For the text-containing cell, return its midpoint in (x, y) coordinate format. 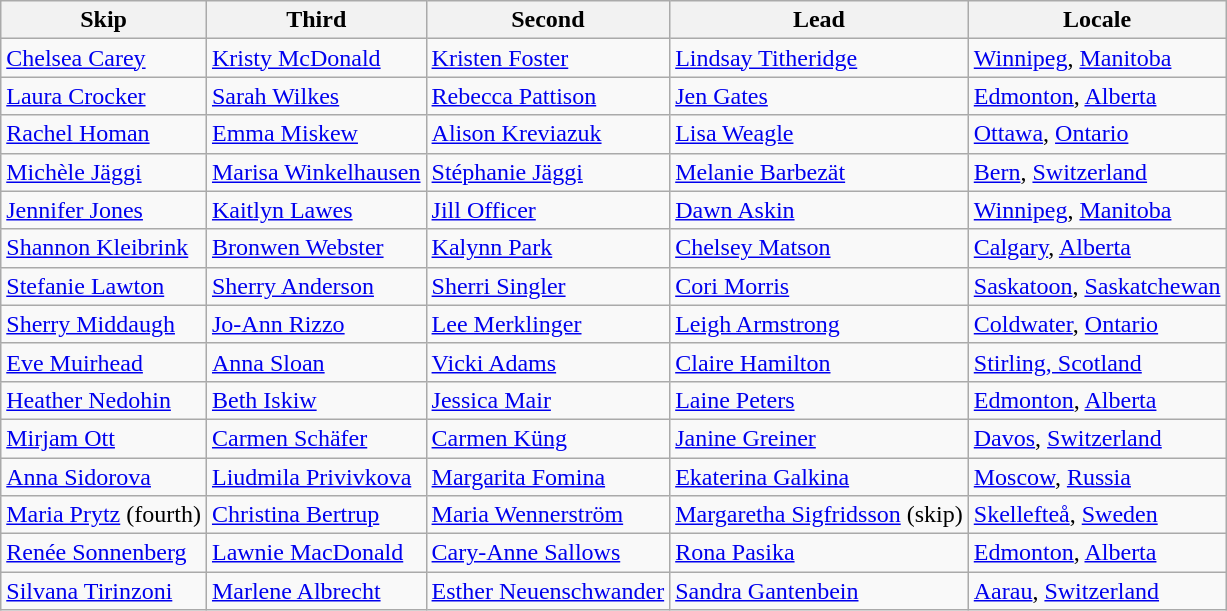
Cori Morris (820, 286)
Second (548, 20)
Vicki Adams (548, 362)
Cary-Anne Sallows (548, 553)
Christina Bertrup (316, 515)
Jo-Ann Rizzo (316, 324)
Marlene Albrecht (316, 591)
Janine Greiner (820, 438)
Ekaterina Galkina (820, 477)
Moscow, Russia (1097, 477)
Renée Sonnenberg (104, 553)
Kristy McDonald (316, 58)
Sherry Anderson (316, 286)
Sherri Singler (548, 286)
Claire Hamilton (820, 362)
Stéphanie Jäggi (548, 172)
Third (316, 20)
Aarau, Switzerland (1097, 591)
Emma Miskew (316, 134)
Jessica Mair (548, 400)
Melanie Barbezät (820, 172)
Lee Merklinger (548, 324)
Stefanie Lawton (104, 286)
Leigh Armstrong (820, 324)
Bronwen Webster (316, 248)
Rachel Homan (104, 134)
Sandra Gantenbein (820, 591)
Michèle Jäggi (104, 172)
Lead (820, 20)
Mirjam Ott (104, 438)
Kaitlyn Lawes (316, 210)
Kristen Foster (548, 58)
Chelsea Carey (104, 58)
Stirling, Scotland (1097, 362)
Lisa Weagle (820, 134)
Chelsey Matson (820, 248)
Liudmila Privivkova (316, 477)
Locale (1097, 20)
Rona Pasika (820, 553)
Shannon Kleibrink (104, 248)
Alison Kreviazuk (548, 134)
Carmen Küng (548, 438)
Maria Prytz (fourth) (104, 515)
Jill Officer (548, 210)
Skip (104, 20)
Carmen Schäfer (316, 438)
Bern, Switzerland (1097, 172)
Jennifer Jones (104, 210)
Kalynn Park (548, 248)
Anna Sidorova (104, 477)
Laine Peters (820, 400)
Davos, Switzerland (1097, 438)
Saskatoon, Saskatchewan (1097, 286)
Dawn Askin (820, 210)
Eve Muirhead (104, 362)
Sarah Wilkes (316, 96)
Lindsay Titheridge (820, 58)
Marisa Winkelhausen (316, 172)
Margaretha Sigfridsson (skip) (820, 515)
Laura Crocker (104, 96)
Jen Gates (820, 96)
Rebecca Pattison (548, 96)
Margarita Fomina (548, 477)
Maria Wennerström (548, 515)
Heather Nedohin (104, 400)
Beth Iskiw (316, 400)
Ottawa, Ontario (1097, 134)
Coldwater, Ontario (1097, 324)
Skellefteå, Sweden (1097, 515)
Anna Sloan (316, 362)
Esther Neuenschwander (548, 591)
Lawnie MacDonald (316, 553)
Sherry Middaugh (104, 324)
Silvana Tirinzoni (104, 591)
Calgary, Alberta (1097, 248)
